Return [X, Y] of the center of cell containing provided text 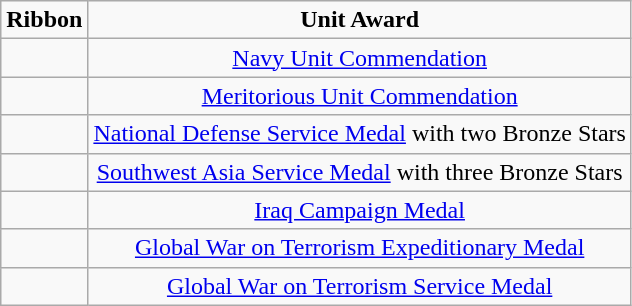
Southwest Asia Service Medal with three Bronze Stars [360, 172]
Global War on Terrorism Expeditionary Medal [360, 248]
Global War on Terrorism Service Medal [360, 286]
Iraq Campaign Medal [360, 210]
Meritorious Unit Commendation [360, 96]
National Defense Service Medal with two Bronze Stars [360, 134]
Navy Unit Commendation [360, 58]
Ribbon [44, 20]
Unit Award [360, 20]
